Extract the [X, Y] coordinate from the center of the cell holding the provided text.  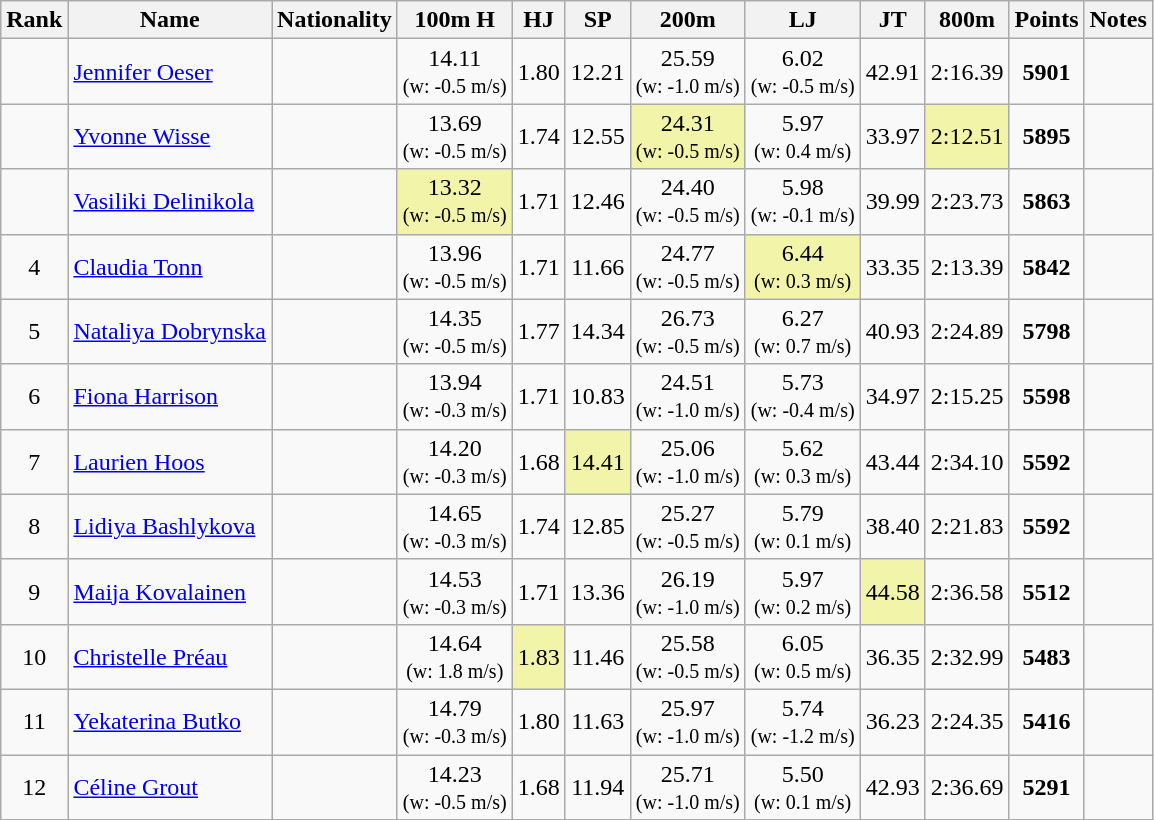
2:21.83 [967, 526]
5.50(w: 0.1 m/s) [802, 786]
5863 [1046, 202]
5798 [1046, 332]
Yekaterina Butko [170, 722]
2:32.99 [967, 656]
11.66 [598, 266]
13.69(w: -0.5 m/s) [454, 136]
2:23.73 [967, 202]
HJ [538, 20]
44.58 [892, 592]
14.35(w: -0.5 m/s) [454, 332]
LJ [802, 20]
24.40(w: -0.5 m/s) [688, 202]
Points [1046, 20]
25.97(w: -1.0 m/s) [688, 722]
2:36.58 [967, 592]
Name [170, 20]
6.02(w: -0.5 m/s) [802, 72]
1.77 [538, 332]
5512 [1046, 592]
14.65(w: -0.3 m/s) [454, 526]
Christelle Préau [170, 656]
Nataliya Dobrynska [170, 332]
12.55 [598, 136]
36.23 [892, 722]
25.27(w: -0.5 m/s) [688, 526]
7 [34, 462]
39.99 [892, 202]
100m H [454, 20]
25.58(w: -0.5 m/s) [688, 656]
40.93 [892, 332]
5901 [1046, 72]
2:16.39 [967, 72]
6.27(w: 0.7 m/s) [802, 332]
13.96(w: -0.5 m/s) [454, 266]
2:24.35 [967, 722]
4 [34, 266]
JT [892, 20]
14.23(w: -0.5 m/s) [454, 786]
2:12.51 [967, 136]
200m [688, 20]
800m [967, 20]
10 [34, 656]
Claudia Tonn [170, 266]
24.51(w: -1.0 m/s) [688, 396]
Nationality [335, 20]
42.93 [892, 786]
11 [34, 722]
5598 [1046, 396]
25.59(w: -1.0 m/s) [688, 72]
25.06(w: -1.0 m/s) [688, 462]
43.44 [892, 462]
38.40 [892, 526]
12.46 [598, 202]
2:34.10 [967, 462]
14.34 [598, 332]
5291 [1046, 786]
SP [598, 20]
Jennifer Oeser [170, 72]
11.94 [598, 786]
11.63 [598, 722]
24.31(w: -0.5 m/s) [688, 136]
34.97 [892, 396]
1.83 [538, 656]
25.71(w: -1.0 m/s) [688, 786]
Céline Grout [170, 786]
5483 [1046, 656]
11.46 [598, 656]
42.91 [892, 72]
14.53(w: -0.3 m/s) [454, 592]
5416 [1046, 722]
2:15.25 [967, 396]
Lidiya Bashlykova [170, 526]
5.79(w: 0.1 m/s) [802, 526]
Yvonne Wisse [170, 136]
13.32(w: -0.5 m/s) [454, 202]
Laurien Hoos [170, 462]
6.44(w: 0.3 m/s) [802, 266]
12.85 [598, 526]
26.19(w: -1.0 m/s) [688, 592]
6 [34, 396]
13.94(w: -0.3 m/s) [454, 396]
5.62(w: 0.3 m/s) [802, 462]
9 [34, 592]
5.97(w: 0.4 m/s) [802, 136]
14.64(w: 1.8 m/s) [454, 656]
5.97(w: 0.2 m/s) [802, 592]
5.98(w: -0.1 m/s) [802, 202]
5895 [1046, 136]
2:13.39 [967, 266]
2:24.89 [967, 332]
Rank [34, 20]
10.83 [598, 396]
33.35 [892, 266]
14.11(w: -0.5 m/s) [454, 72]
14.79(w: -0.3 m/s) [454, 722]
Notes [1118, 20]
13.36 [598, 592]
33.97 [892, 136]
2:36.69 [967, 786]
Vasiliki Delinikola [170, 202]
14.20(w: -0.3 m/s) [454, 462]
24.77(w: -0.5 m/s) [688, 266]
5 [34, 332]
26.73(w: -0.5 m/s) [688, 332]
6.05(w: 0.5 m/s) [802, 656]
12.21 [598, 72]
14.41 [598, 462]
Maija Kovalainen [170, 592]
Fiona Harrison [170, 396]
5.74(w: -1.2 m/s) [802, 722]
5.73(w: -0.4 m/s) [802, 396]
36.35 [892, 656]
5842 [1046, 266]
12 [34, 786]
8 [34, 526]
